Determine the (X, Y) coordinate at the center of the cell enclosing the given text.  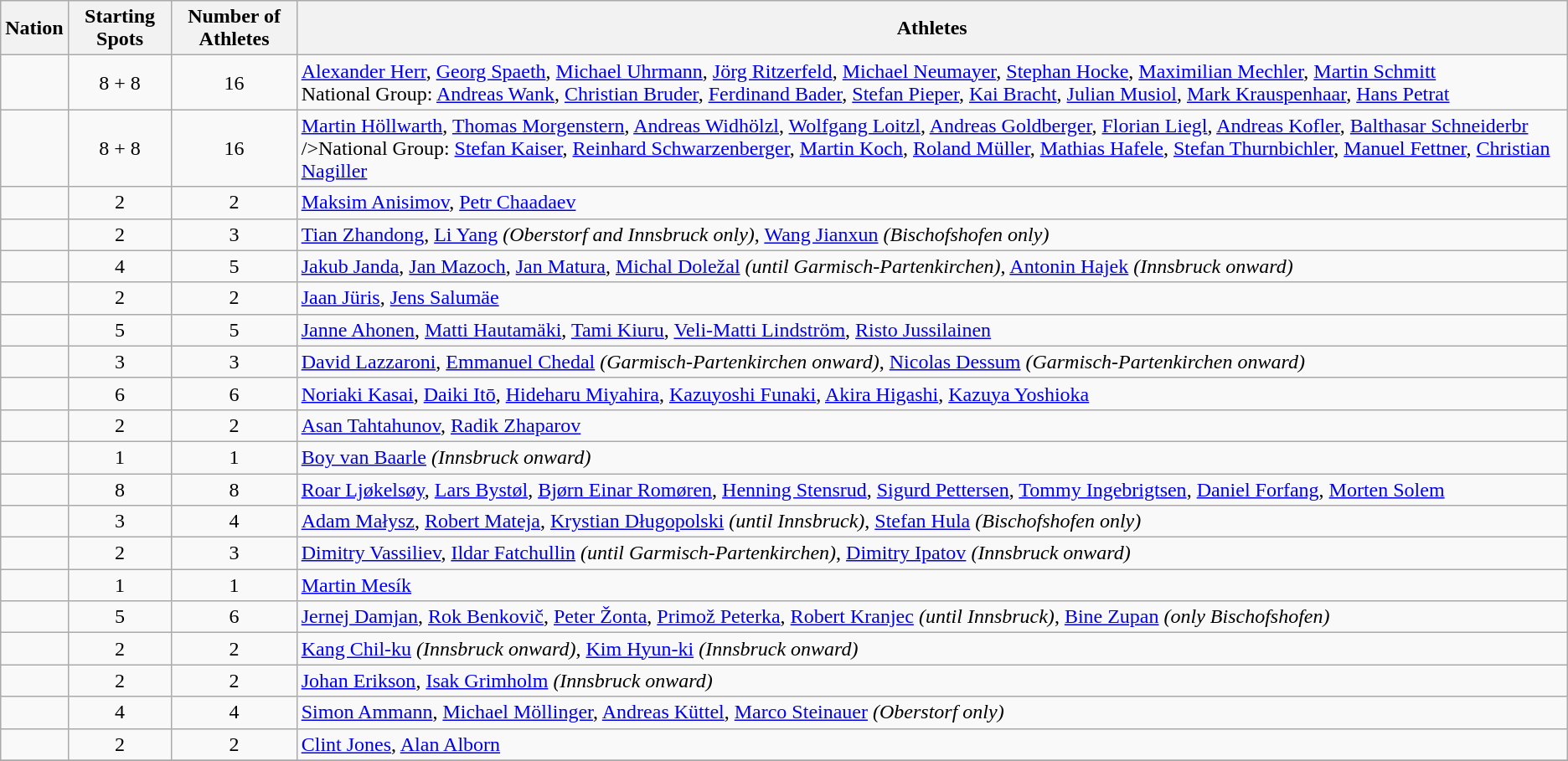
Starting Spots (120, 28)
Nation (34, 28)
Boy van Baarle (Innsbruck onward) (931, 457)
Tian Zhandong, Li Yang (Oberstorf and Innsbruck only), Wang Jianxun (Bischofshofen only) (931, 234)
Dimitry Vassiliev, Ildar Fatchullin (until Garmisch-Partenkirchen), Dimitry Ipatov (Innsbruck onward) (931, 553)
David Lazzaroni, Emmanuel Chedal (Garmisch-Partenkirchen onward), Nicolas Dessum (Garmisch-Partenkirchen onward) (931, 362)
Johan Erikson, Isak Grimholm (Innsbruck onward) (931, 681)
Athletes (931, 28)
Jernej Damjan, Rok Benkovič, Peter Žonta, Primož Peterka, Robert Kranjec (until Innsbruck), Bine Zupan (only Bischofshofen) (931, 617)
Clint Jones, Alan Alborn (931, 744)
Asan Tahtahunov, Radik Zhaparov (931, 425)
Noriaki Kasai, Daiki Itō, Hideharu Miyahira, Kazuyoshi Funaki, Akira Higashi, Kazuya Yoshioka (931, 393)
Jaan Jüris, Jens Salumäe (931, 298)
Martin Mesík (931, 585)
Maksim Anisimov, Petr Chaadaev (931, 203)
Kang Chil-ku (Innsbruck onward), Kim Hyun-ki (Innsbruck onward) (931, 649)
Jakub Janda, Jan Mazoch, Jan Matura, Michal Doležal (until Garmisch-Partenkirchen), Antonin Hajek (Innsbruck onward) (931, 266)
Adam Małysz, Robert Mateja, Krystian Długopolski (until Innsbruck), Stefan Hula (Bischofshofen only) (931, 522)
Number of Athletes (235, 28)
Janne Ahonen, Matti Hautamäki, Tami Kiuru, Veli-Matti Lindström, Risto Jussilainen (931, 330)
Roar Ljøkelsøy, Lars Bystøl, Bjørn Einar Romøren, Henning Stensrud, Sigurd Pettersen, Tommy Ingebrigtsen, Daniel Forfang, Morten Solem (931, 490)
Simon Ammann, Michael Möllinger, Andreas Küttel, Marco Steinauer (Oberstorf only) (931, 712)
